Scan for the cell matching the given text and deliver its (X, Y) coordinate at center. 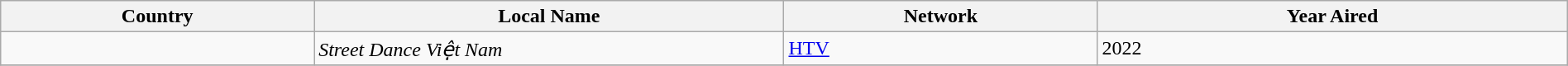
2022 (1332, 49)
Country (157, 16)
Network (941, 16)
Street Dance Việt Nam (549, 49)
Year Aired (1332, 16)
HTV (941, 49)
Local Name (549, 16)
